Return (x, y) of the center of cell containing provided text 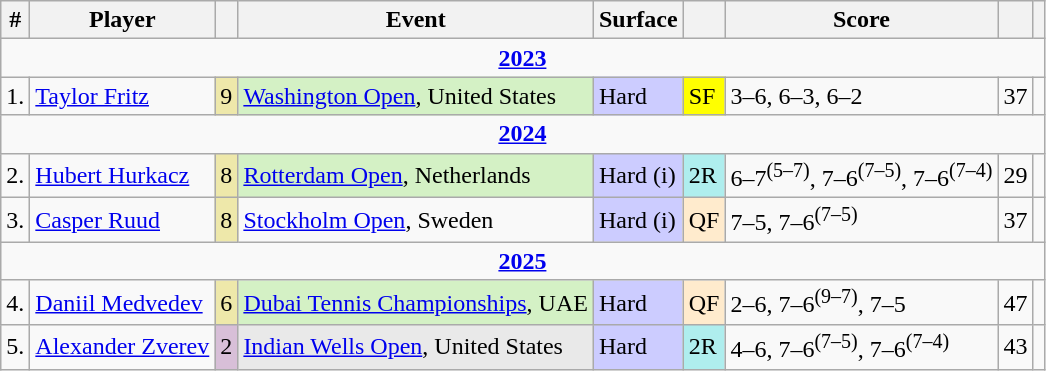
2024 (522, 134)
Stockholm Open, Sweden (416, 220)
3. (16, 220)
Surface (638, 20)
2. (16, 176)
5. (16, 348)
4. (16, 302)
47 (1016, 302)
Indian Wells Open, United States (416, 348)
Hubert Hurkacz (122, 176)
Daniil Medvedev (122, 302)
Player (122, 20)
Score (862, 20)
Alexander Zverev (122, 348)
43 (1016, 348)
2 (226, 348)
9 (226, 96)
Taylor Fritz (122, 96)
2–6, 7–6(9–7), 7–5 (862, 302)
Dubai Tennis Championships, UAE (416, 302)
3–6, 6–3, 6–2 (862, 96)
4–6, 7–6(7–5), 7–6(7–4) (862, 348)
Event (416, 20)
2023 (522, 58)
6–7(5–7), 7–6(7–5), 7–6(7–4) (862, 176)
SF (704, 96)
Casper Ruud (122, 220)
# (16, 20)
29 (1016, 176)
6 (226, 302)
Washington Open, United States (416, 96)
1. (16, 96)
Rotterdam Open, Netherlands (416, 176)
2025 (522, 261)
7–5, 7–6(7–5) (862, 220)
